Return the (X, Y) coordinate for the center point of the cell that contains the specified text.  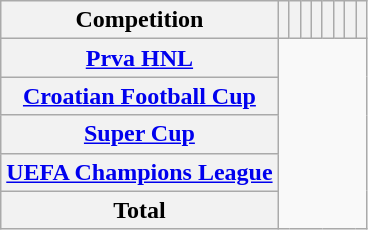
Super Cup (140, 134)
Prva HNL (140, 58)
Competition (140, 20)
Total (140, 210)
Croatian Football Cup (140, 96)
UEFA Champions League (140, 172)
